Search for the cell housing the specified text and yield its [X, Y] center coordinate. 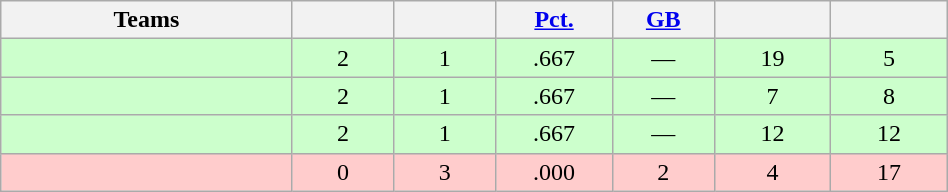
GB [663, 20]
4 [772, 172]
0 [343, 172]
19 [772, 58]
5 [890, 58]
.000 [554, 172]
Teams [146, 20]
7 [772, 96]
8 [890, 96]
3 [445, 172]
17 [890, 172]
Pct. [554, 20]
